Detect which cell encompasses the target text, then output its (x, y) center coordinate. 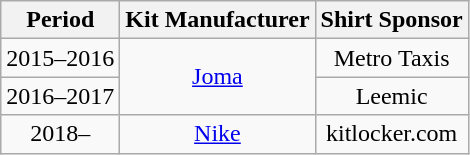
Leemic (392, 96)
2015–2016 (60, 58)
Shirt Sponsor (392, 20)
Period (60, 20)
2018– (60, 134)
Nike (218, 134)
Kit Manufacturer (218, 20)
2016–2017 (60, 96)
Joma (218, 77)
Metro Taxis (392, 58)
kitlocker.com (392, 134)
